Locate the cell with the specified text and output its [x, y] center coordinate. 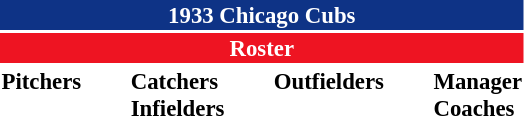
1933 Chicago Cubs [262, 15]
Roster [262, 48]
